Find where the given text appears and provide that cell's center as (x, y) coordinate. 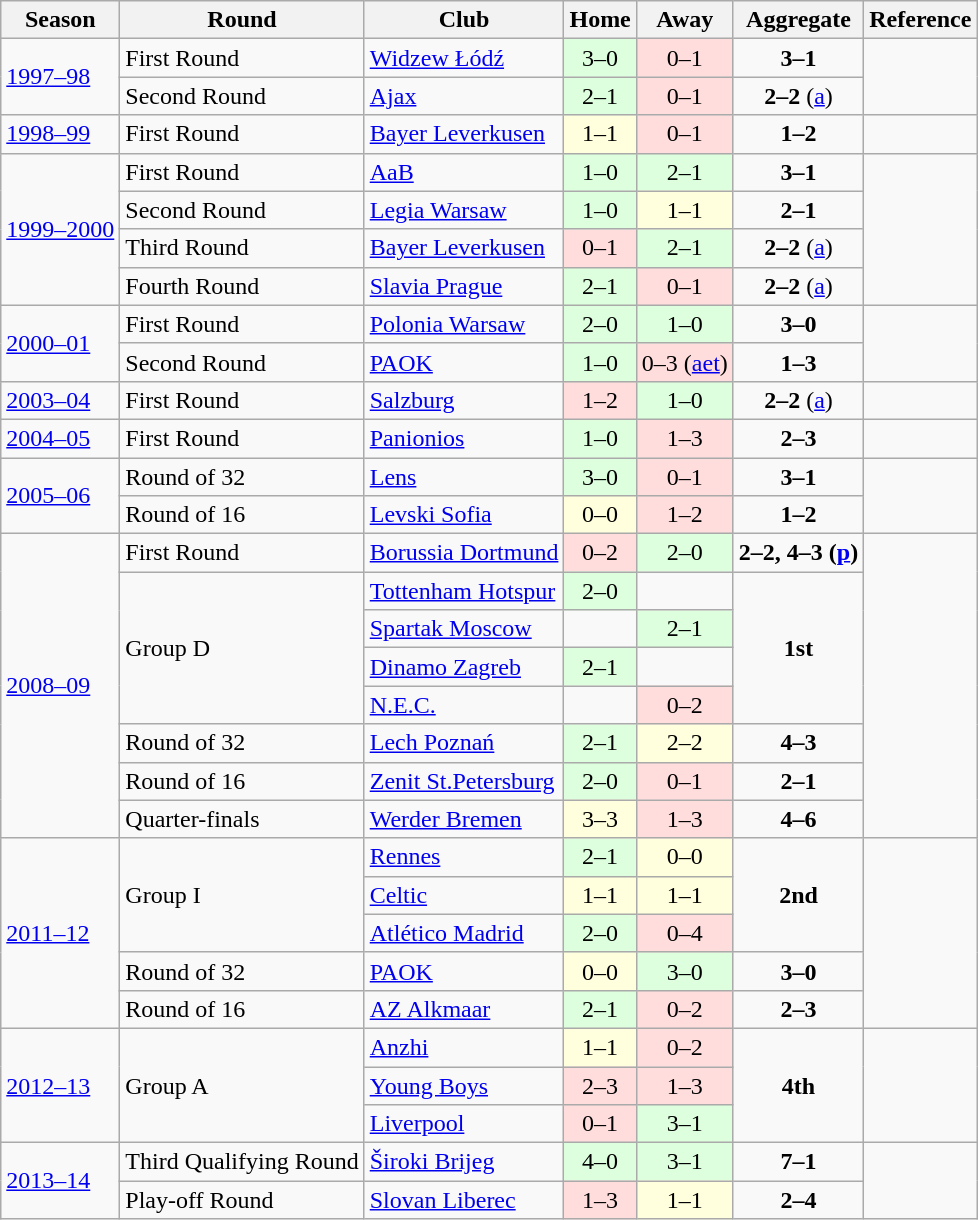
Club (464, 20)
Fourth Round (242, 286)
4–0 (600, 1162)
Spartak Moscow (464, 629)
2003–04 (60, 400)
Aggregate (798, 20)
Anzhi (464, 1047)
Werder Bremen (464, 819)
Ajax (464, 96)
1st (798, 648)
4–6 (798, 819)
2000–01 (60, 343)
Group I (242, 895)
Slavia Prague (464, 286)
Slovan Liberec (464, 1200)
2004–05 (60, 438)
Tottenham Hotspur (464, 591)
2012–13 (60, 1085)
Liverpool (464, 1124)
Quarter-finals (242, 819)
2–2 (684, 743)
Salzburg (464, 400)
Play-off Round (242, 1200)
4th (798, 1085)
Away (684, 20)
2nd (798, 895)
N.E.C. (464, 705)
Lens (464, 477)
Legia Warsaw (464, 210)
Borussia Dortmund (464, 553)
2008–09 (60, 686)
Season (60, 20)
Third Qualifying Round (242, 1162)
AZ Alkmaar (464, 1009)
Home (600, 20)
Polonia Warsaw (464, 324)
2013–14 (60, 1181)
Round (242, 20)
7–1 (798, 1162)
2011–12 (60, 933)
3–3 (600, 819)
Levski Sofia (464, 515)
Widzew Łódź (464, 58)
0–3 (aet) (684, 362)
Zenit St.Petersburg (464, 781)
Reference (920, 20)
Dinamo Zagreb (464, 667)
Third Round (242, 248)
4–3 (798, 743)
1998–99 (60, 134)
0–4 (684, 933)
Atlético Madrid (464, 933)
2–2, 4–3 (p) (798, 553)
Panionios (464, 438)
Young Boys (464, 1085)
2005–06 (60, 496)
Group D (242, 648)
1997–98 (60, 77)
AaB (464, 172)
Celtic (464, 895)
2–4 (798, 1200)
Lech Poznań (464, 743)
Široki Brijeg (464, 1162)
Group A (242, 1085)
1999–2000 (60, 229)
Rennes (464, 857)
